Capture the cell that displays the provided text and extract its [x, y] central coordinate. 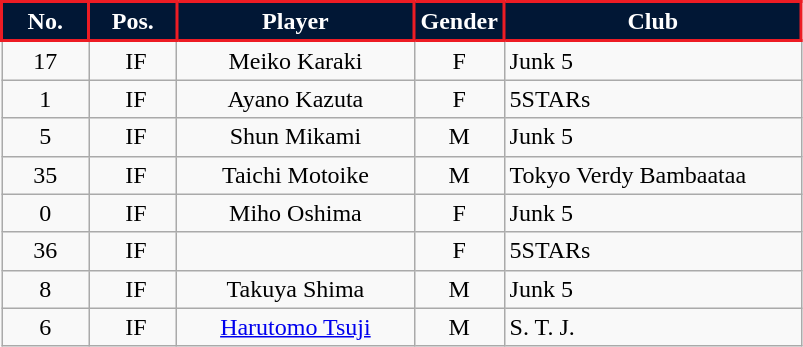
Tokyo Verdy Bambaataa [653, 175]
36 [46, 251]
Club [653, 22]
Gender [459, 22]
Taichi Motoike [296, 175]
35 [46, 175]
Ayano Kazuta [296, 99]
0 [46, 213]
Shun Mikami [296, 137]
S. T. J. [653, 327]
Pos. [133, 22]
Harutomo Tsuji [296, 327]
6 [46, 327]
17 [46, 60]
8 [46, 289]
Miho Oshima [296, 213]
Meiko Karaki [296, 60]
Player [296, 22]
5 [46, 137]
Takuya Shima [296, 289]
1 [46, 99]
No. [46, 22]
